Output the (X, Y) coordinate of the center of the cell containing the given text.  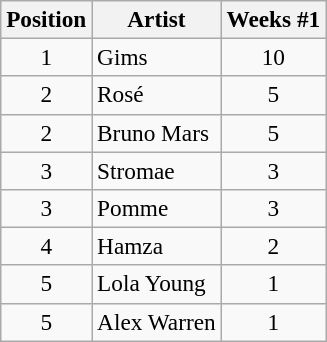
4 (46, 246)
Lola Young (156, 284)
Gims (156, 57)
Rosé (156, 95)
10 (274, 57)
Weeks #1 (274, 19)
Bruno Mars (156, 133)
Stromae (156, 170)
Pomme (156, 208)
Position (46, 19)
Hamza (156, 246)
Alex Warren (156, 322)
Artist (156, 19)
